Determine the (x, y) coordinate at the center of the cell enclosing the given text.  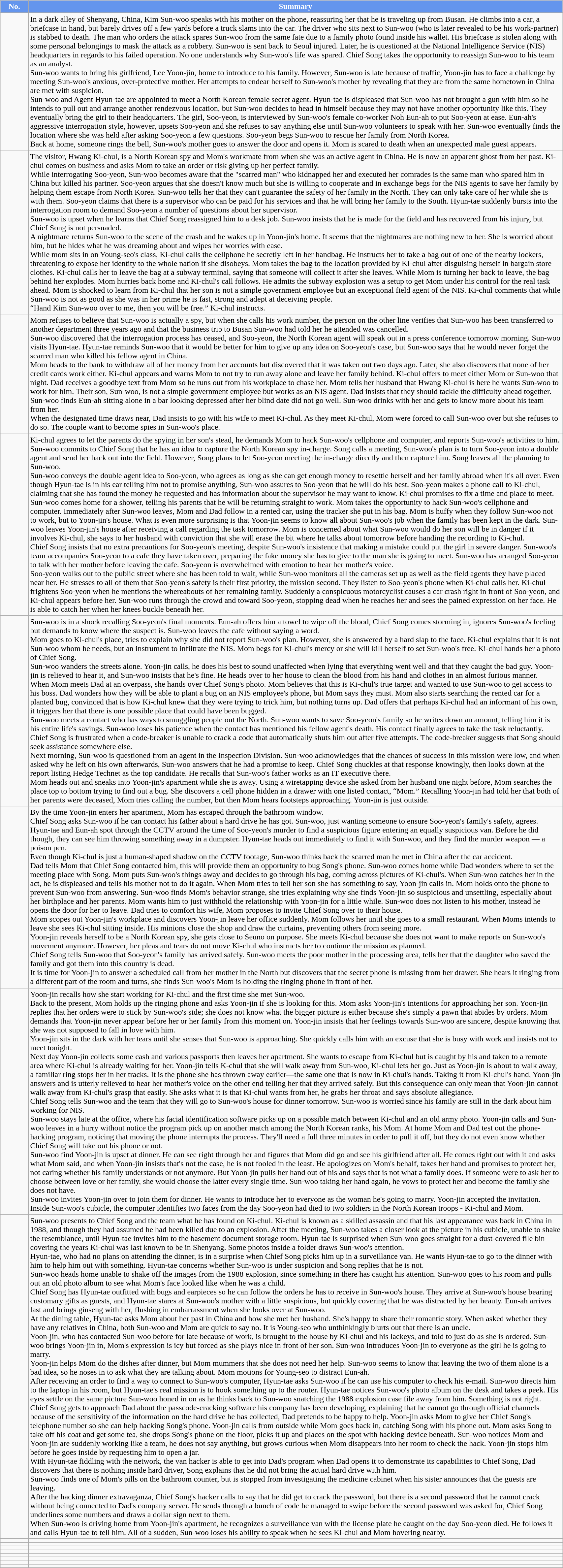
Summary (296, 7)
No. (15, 7)
